For the text-containing cell, return its midpoint in [X, Y] coordinate format. 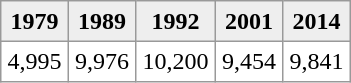
4,995 [35, 61]
1979 [35, 21]
1989 [102, 21]
9,454 [249, 61]
1992 [176, 21]
2014 [317, 21]
2001 [249, 21]
9,841 [317, 61]
10,200 [176, 61]
9,976 [102, 61]
